Pinpoint the cell where the given text exists, returning its (x, y) midpoint coordinate. 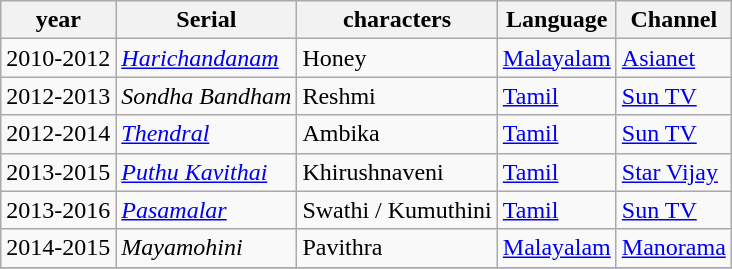
2013-2016 (58, 210)
Channel (674, 20)
Reshmi (397, 96)
Pavithra (397, 248)
2014-2015 (58, 248)
Khirushnaveni (397, 172)
Sondha Bandham (206, 96)
Honey (397, 58)
2012-2014 (58, 134)
2013-2015 (58, 172)
Harichandanam (206, 58)
Pasamalar (206, 210)
Ambika (397, 134)
2010-2012 (58, 58)
Mayamohini (206, 248)
Serial (206, 20)
2012-2013 (58, 96)
Swathi / Kumuthini (397, 210)
Language (556, 20)
year (58, 20)
Thendral (206, 134)
Star Vijay (674, 172)
Puthu Kavithai (206, 172)
Asianet (674, 58)
characters (397, 20)
Manorama (674, 248)
